Detect which cell encompasses the target text, then output its (X, Y) center coordinate. 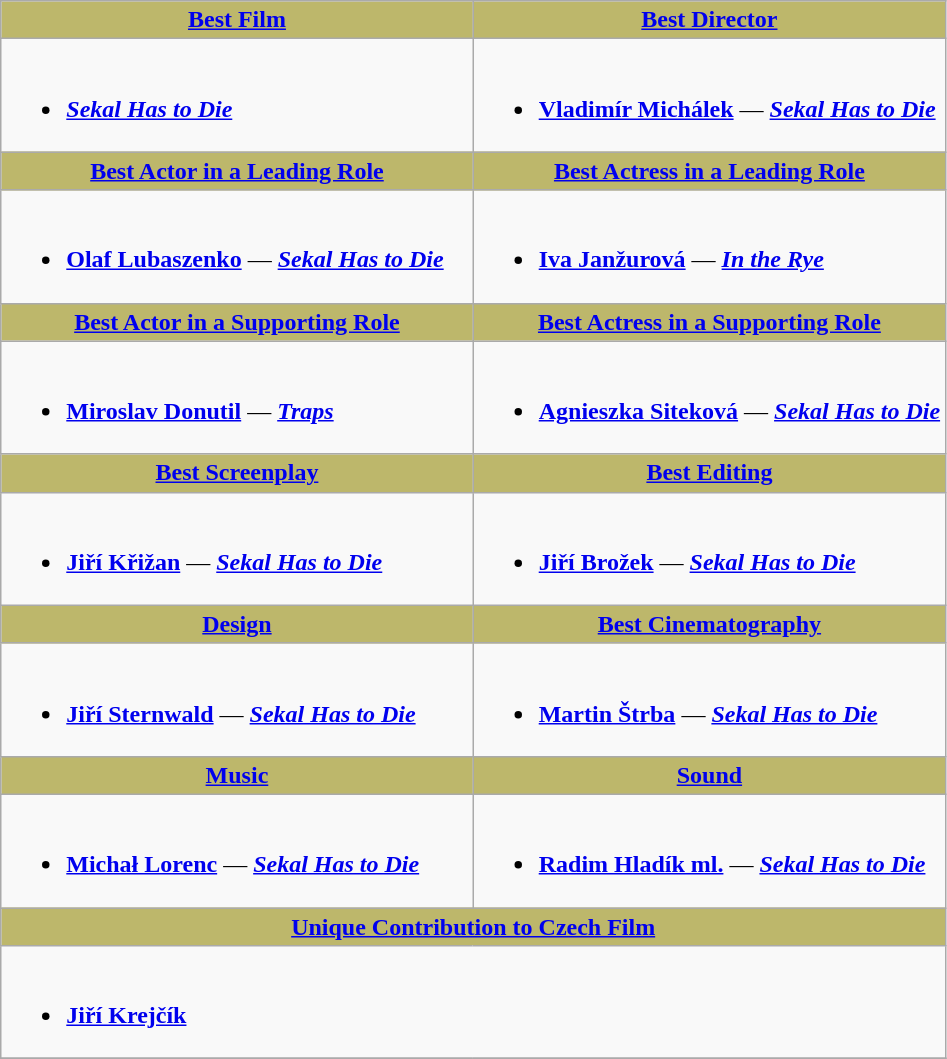
Best Actress in a Supporting Role (709, 322)
Best Actor in a Leading Role (237, 171)
Olaf Lubaszenko — Sekal Has to Die (237, 246)
Jiří Křižan — Sekal Has to Die (237, 548)
Miroslav Donutil — Traps (237, 398)
Martin Štrba — Sekal Has to Die (709, 700)
Best Director (709, 20)
Iva Janžurová — In the Rye (709, 246)
Sekal Has to Die (237, 96)
Design (237, 624)
Jiří Sternwald — Sekal Has to Die (237, 700)
Best Actor in a Supporting Role (237, 322)
Best Actress in a Leading Role (709, 171)
Jiří Brožek — Sekal Has to Die (709, 548)
Michał Lorenc — Sekal Has to Die (237, 850)
Best Editing (709, 473)
Agnieszka Siteková — Sekal Has to Die (709, 398)
Music (237, 775)
Sound (709, 775)
Radim Hladík ml. — Sekal Has to Die (709, 850)
Best Film (237, 20)
Best Cinematography (709, 624)
Jiří Krejčík (474, 1002)
Unique Contribution to Czech Film (474, 927)
Best Screenplay (237, 473)
Vladimír Michálek — Sekal Has to Die (709, 96)
